From the cell containing the given text, extract its center point as (X, Y) coordinate. 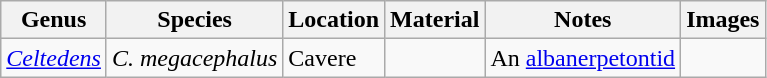
Species (194, 20)
An albanerpetontid (583, 58)
C. megacephalus (194, 58)
Location (334, 20)
Celtedens (54, 58)
Material (435, 20)
Cavere (334, 58)
Genus (54, 20)
Images (723, 20)
Notes (583, 20)
